Provide the [x, y] coordinate of the cell's center where the given text is located.  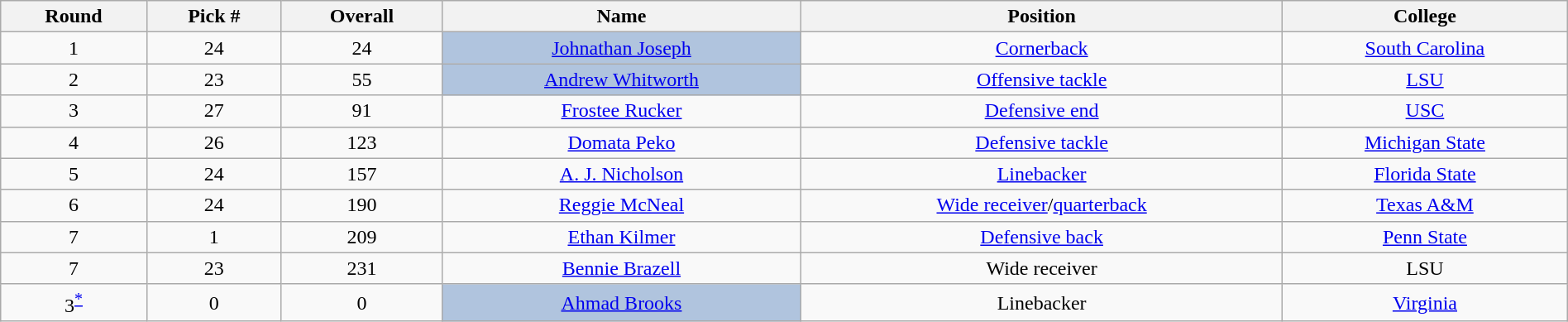
5 [74, 174]
South Carolina [1426, 48]
6 [74, 205]
Cornerback [1042, 48]
Overall [361, 17]
Name [621, 17]
Offensive tackle [1042, 79]
Wide receiver [1042, 268]
College [1426, 17]
2 [74, 79]
3 [74, 111]
Reggie McNeal [621, 205]
Defensive end [1042, 111]
Virginia [1426, 303]
3* [74, 303]
209 [361, 237]
Pick # [213, 17]
Ethan Kilmer [621, 237]
Florida State [1426, 174]
55 [361, 79]
91 [361, 111]
Defensive back [1042, 237]
26 [213, 142]
A. J. Nicholson [621, 174]
27 [213, 111]
157 [361, 174]
Penn State [1426, 237]
Wide receiver/quarterback [1042, 205]
Bennie Brazell [621, 268]
Position [1042, 17]
Michigan State [1426, 142]
231 [361, 268]
Round [74, 17]
Texas A&M [1426, 205]
Ahmad Brooks [621, 303]
USC [1426, 111]
Johnathan Joseph [621, 48]
123 [361, 142]
4 [74, 142]
Andrew Whitworth [621, 79]
Frostee Rucker [621, 111]
190 [361, 205]
Defensive tackle [1042, 142]
Domata Peko [621, 142]
